Locate the cell with the specified text and output its (X, Y) center coordinate. 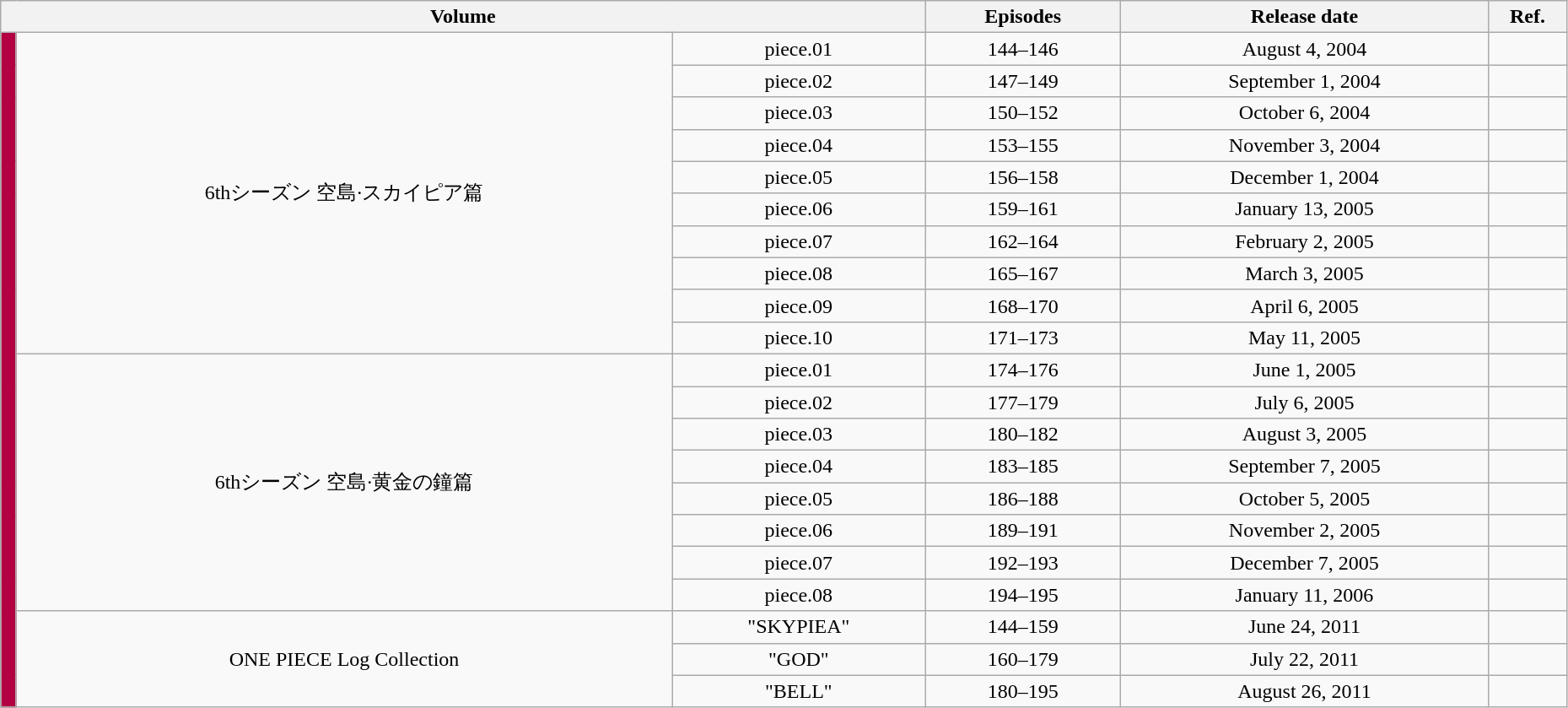
Episodes (1022, 17)
August 4, 2004 (1304, 49)
"BELL" (799, 691)
June 24, 2011 (1304, 627)
May 11, 2005 (1304, 338)
6thシーズン 空島·黄金の鐘篇 (344, 482)
November 3, 2004 (1304, 145)
ONE PIECE Log Collection (344, 659)
180–195 (1022, 691)
186–188 (1022, 499)
177–179 (1022, 403)
Volume (463, 17)
174–176 (1022, 370)
168–170 (1022, 305)
153–155 (1022, 145)
June 1, 2005 (1304, 370)
December 1, 2004 (1304, 177)
piece.09 (799, 305)
Release date (1304, 17)
September 1, 2004 (1304, 81)
July 6, 2005 (1304, 403)
189–191 (1022, 531)
192–193 (1022, 563)
April 6, 2005 (1304, 305)
144–146 (1022, 49)
Ref. (1528, 17)
"GOD" (799, 659)
March 3, 2005 (1304, 273)
January 11, 2006 (1304, 595)
August 26, 2011 (1304, 691)
"SKYPIEA" (799, 627)
165–167 (1022, 273)
147–149 (1022, 81)
160–179 (1022, 659)
6thシーズン 空島·スカイピア篇 (344, 194)
162–164 (1022, 241)
September 7, 2005 (1304, 467)
October 5, 2005 (1304, 499)
January 13, 2005 (1304, 209)
183–185 (1022, 467)
144–159 (1022, 627)
November 2, 2005 (1304, 531)
piece.10 (799, 338)
194–195 (1022, 595)
171–173 (1022, 338)
July 22, 2011 (1304, 659)
February 2, 2005 (1304, 241)
180–182 (1022, 435)
150–152 (1022, 113)
October 6, 2004 (1304, 113)
August 3, 2005 (1304, 435)
156–158 (1022, 177)
December 7, 2005 (1304, 563)
159–161 (1022, 209)
